For the text-containing cell, return its midpoint in (X, Y) coordinate format. 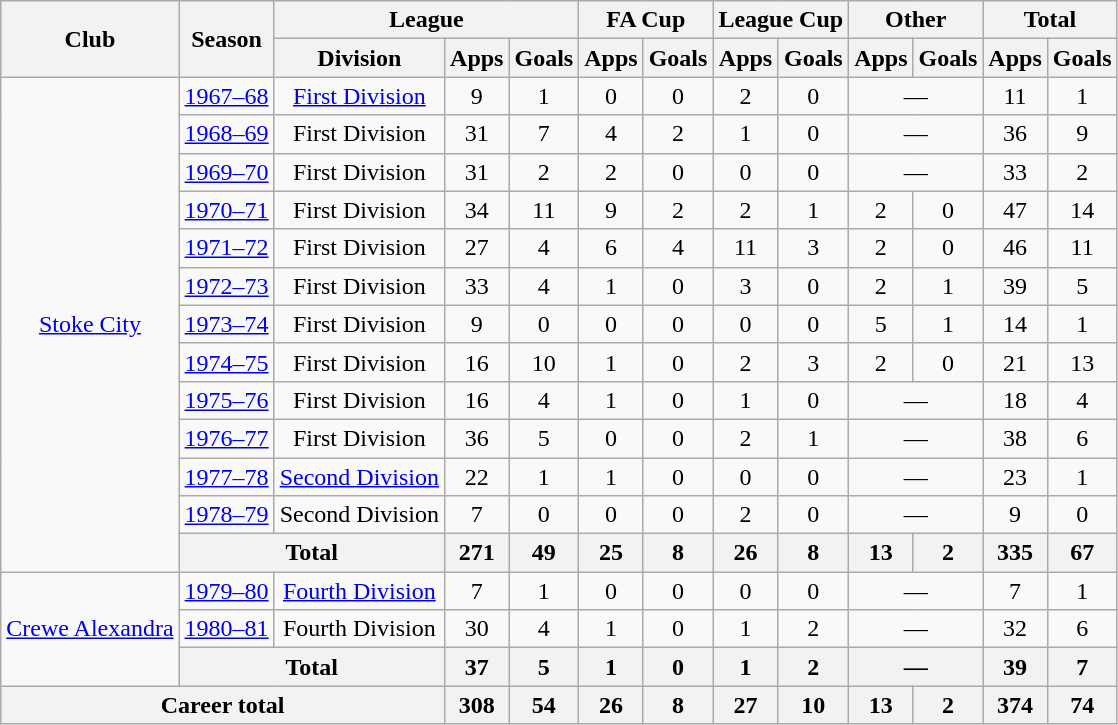
47 (1015, 210)
1979–80 (226, 591)
54 (544, 705)
1971–72 (226, 248)
Crewe Alexandra (90, 629)
1977–78 (226, 477)
1969–70 (226, 172)
Career total (223, 705)
1974–75 (226, 362)
23 (1015, 477)
League Cup (781, 20)
1972–73 (226, 286)
Other (916, 20)
22 (477, 477)
1978–79 (226, 515)
21 (1015, 362)
46 (1015, 248)
18 (1015, 400)
1980–81 (226, 629)
374 (1015, 705)
49 (544, 553)
1973–74 (226, 324)
1976–77 (226, 438)
34 (477, 210)
1970–71 (226, 210)
308 (477, 705)
1975–76 (226, 400)
Season (226, 39)
Division (359, 58)
1968–69 (226, 134)
37 (477, 667)
League (426, 20)
Stoke City (90, 324)
Club (90, 39)
67 (1082, 553)
32 (1015, 629)
25 (611, 553)
1967–68 (226, 96)
30 (477, 629)
FA Cup (646, 20)
74 (1082, 705)
38 (1015, 438)
335 (1015, 553)
271 (477, 553)
